Provide the [x, y] coordinate of the cell's center where the given text is located.  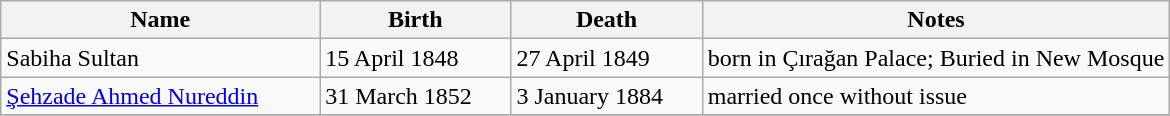
27 April 1849 [606, 58]
married once without issue [936, 96]
Sabiha Sultan [160, 58]
15 April 1848 [416, 58]
Notes [936, 20]
3 January 1884 [606, 96]
Name [160, 20]
born in Çırağan Palace; Buried in New Mosque [936, 58]
Şehzade Ahmed Nureddin [160, 96]
Birth [416, 20]
Death [606, 20]
31 March 1852 [416, 96]
